Identify which cell holds the provided text, then report its [x, y] central coordinate. 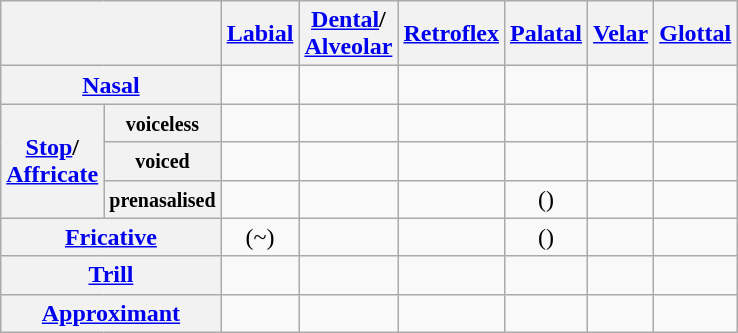
Trill [111, 275]
Palatal [546, 34]
Stop/Affricate [52, 161]
Fricative [111, 237]
Dental/Alveolar [348, 34]
voiced [162, 161]
Glottal [696, 34]
voiceless [162, 123]
Nasal [111, 85]
prenasalised [162, 199]
(~) [260, 237]
Labial [260, 34]
Retroflex [452, 34]
Approximant [111, 313]
Velar [621, 34]
